Find where the given text appears and provide that cell's center as (x, y) coordinate. 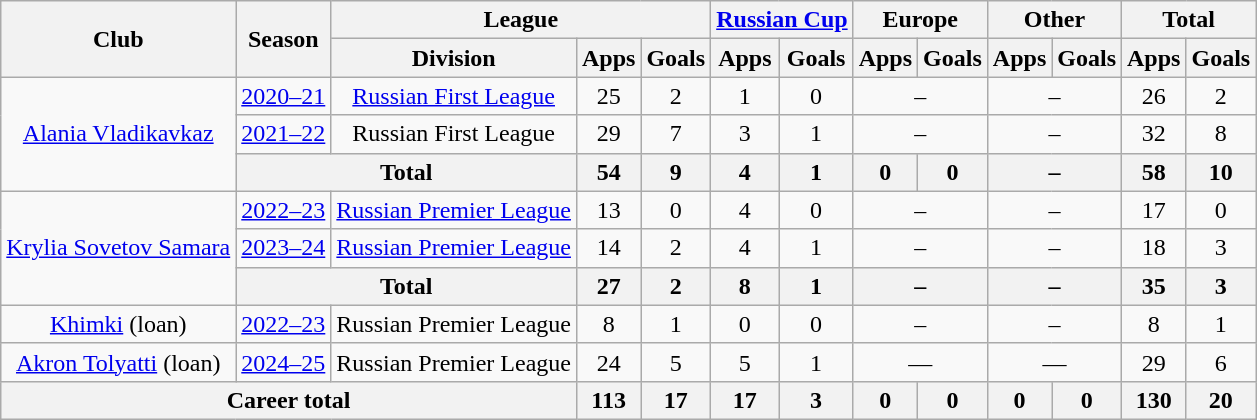
32 (1154, 134)
35 (1154, 286)
Alania Vladikavkaz (118, 134)
2023–24 (284, 248)
24 (608, 362)
9 (676, 172)
58 (1154, 172)
130 (1154, 400)
18 (1154, 248)
Career total (289, 400)
Other (1054, 20)
2021–22 (284, 134)
Khimki (loan) (118, 324)
Akron Tolyatti (loan) (118, 362)
Russian Cup (782, 20)
14 (608, 248)
10 (1221, 172)
2020–21 (284, 96)
Season (284, 39)
Division (454, 58)
26 (1154, 96)
2024–25 (284, 362)
Krylia Sovetov Samara (118, 248)
54 (608, 172)
25 (608, 96)
113 (608, 400)
Club (118, 39)
League (521, 20)
27 (608, 286)
20 (1221, 400)
7 (676, 134)
Europe (920, 20)
13 (608, 210)
6 (1221, 362)
